Search for the cell housing the specified text and yield its (x, y) center coordinate. 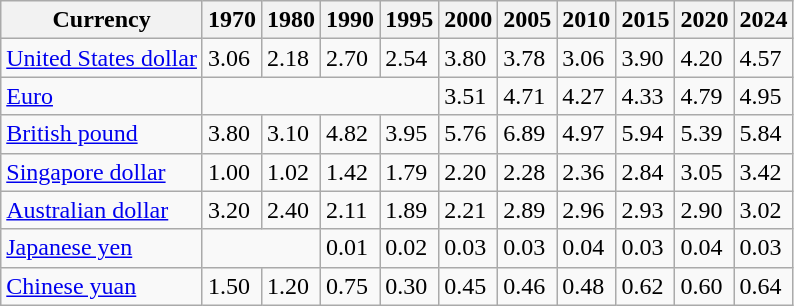
3.10 (292, 134)
4.97 (586, 134)
0.45 (468, 286)
Australian dollar (102, 210)
2010 (586, 20)
1.00 (232, 172)
1980 (292, 20)
1.42 (350, 172)
1.02 (292, 172)
2000 (468, 20)
3.78 (528, 58)
5.76 (468, 134)
4.79 (704, 96)
Chinese yuan (102, 286)
2005 (528, 20)
4.27 (586, 96)
2.89 (528, 210)
3.20 (232, 210)
2015 (646, 20)
Singapore dollar (102, 172)
2.93 (646, 210)
2.28 (528, 172)
0.75 (350, 286)
3.02 (764, 210)
3.42 (764, 172)
2.90 (704, 210)
0.48 (586, 286)
Japanese yen (102, 248)
3.90 (646, 58)
1.89 (410, 210)
2.21 (468, 210)
2.84 (646, 172)
2.11 (350, 210)
1.79 (410, 172)
3.95 (410, 134)
5.94 (646, 134)
4.95 (764, 96)
1990 (350, 20)
4.33 (646, 96)
2024 (764, 20)
4.71 (528, 96)
3.05 (704, 172)
1.20 (292, 286)
0.60 (704, 286)
2.96 (586, 210)
2020 (704, 20)
0.30 (410, 286)
4.20 (704, 58)
2.18 (292, 58)
0.01 (350, 248)
2.40 (292, 210)
0.02 (410, 248)
0.64 (764, 286)
United States dollar (102, 58)
6.89 (528, 134)
2.36 (586, 172)
1970 (232, 20)
4.57 (764, 58)
5.84 (764, 134)
Currency (102, 20)
4.82 (350, 134)
1995 (410, 20)
1.50 (232, 286)
0.46 (528, 286)
Euro (102, 96)
3.51 (468, 96)
2.20 (468, 172)
British pound (102, 134)
0.62 (646, 286)
2.70 (350, 58)
5.39 (704, 134)
2.54 (410, 58)
